Extract the (X, Y) coordinate from the center of the cell holding the provided text.  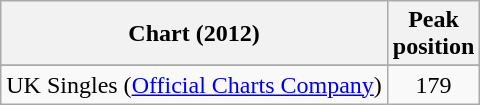
UK Singles (Official Charts Company) (194, 85)
Peakposition (433, 34)
Chart (2012) (194, 34)
179 (433, 85)
